Capture the cell that displays the provided text and extract its [X, Y] central coordinate. 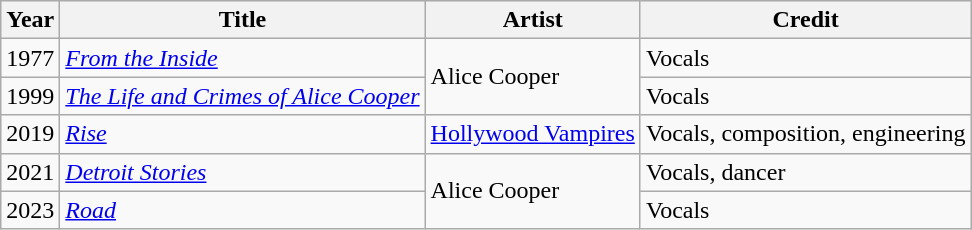
2021 [30, 172]
Hollywood Vampires [532, 134]
Year [30, 20]
Artist [532, 20]
From the Inside [242, 58]
2023 [30, 210]
1999 [30, 96]
Vocals, dancer [806, 172]
Road [242, 210]
Rise [242, 134]
2019 [30, 134]
1977 [30, 58]
Title [242, 20]
The Life and Crimes of Alice Cooper [242, 96]
Credit [806, 20]
Vocals, composition, engineering [806, 134]
Detroit Stories [242, 172]
